Return [X, Y] of the center of cell containing provided text 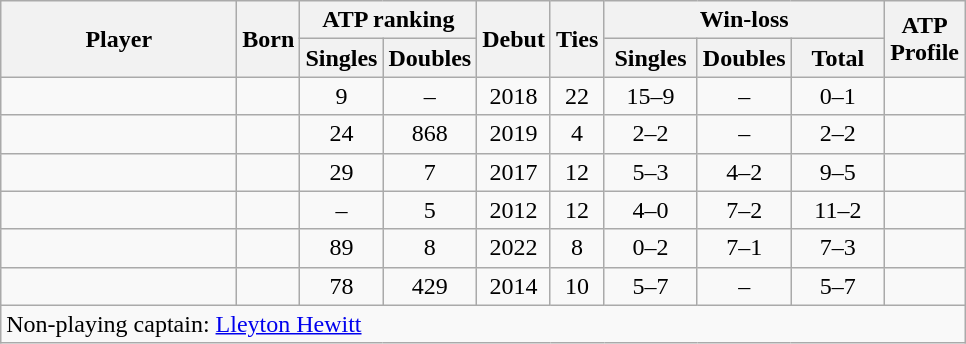
2019 [514, 134]
868 [430, 134]
22 [576, 96]
7–3 [838, 248]
2014 [514, 286]
7 [430, 172]
11–2 [838, 210]
Win-loss [744, 20]
Non-playing captain: Lleyton Hewitt [483, 324]
29 [342, 172]
24 [342, 134]
429 [430, 286]
ATP ranking [388, 20]
5–3 [651, 172]
Total [838, 58]
7–2 [744, 210]
89 [342, 248]
Born [268, 39]
4–0 [651, 210]
10 [576, 286]
9–5 [838, 172]
5 [430, 210]
2012 [514, 210]
2018 [514, 96]
78 [342, 286]
9 [342, 96]
2022 [514, 248]
15–9 [651, 96]
ATP Profile [925, 39]
0–2 [651, 248]
Ties [576, 39]
4 [576, 134]
Player [119, 39]
4–2 [744, 172]
0–1 [838, 96]
7–1 [744, 248]
Debut [514, 39]
2017 [514, 172]
